Determine the [X, Y] coordinate at the center of the cell enclosing the given text.  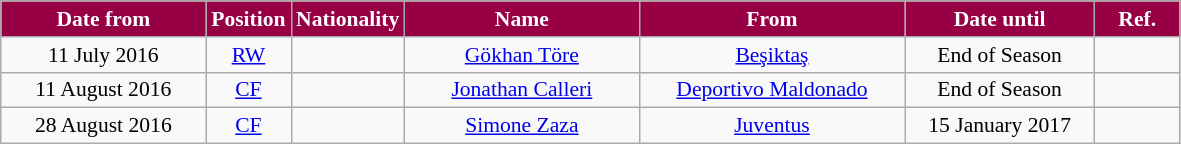
11 August 2016 [104, 90]
From [772, 19]
15 January 2017 [1000, 126]
Date until [1000, 19]
RW [248, 55]
Date from [104, 19]
Gökhan Töre [522, 55]
Nationality [348, 19]
Name [522, 19]
Deportivo Maldonado [772, 90]
Jonathan Calleri [522, 90]
Position [248, 19]
Juventus [772, 126]
Beşiktaş [772, 55]
11 July 2016 [104, 55]
Ref. [1138, 19]
Simone Zaza [522, 126]
28 August 2016 [104, 126]
